Identify which cell holds the provided text, then report its [x, y] central coordinate. 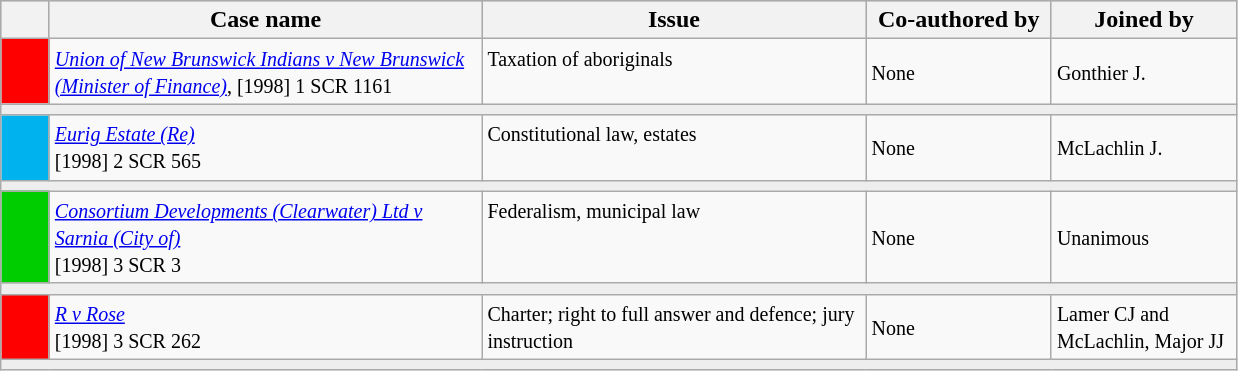
Joined by [1144, 20]
Taxation of aboriginals [674, 72]
Unanimous [1144, 237]
Consortium Developments (Clearwater) Ltd v Sarnia (City of) [1998] 3 SCR 3 [266, 237]
Case name [266, 20]
Constitutional law, estates [674, 148]
McLachlin J. [1144, 148]
Gonthier J. [1144, 72]
Federalism, municipal law [674, 237]
Eurig Estate (Re) [1998] 2 SCR 565 [266, 148]
Lamer CJ and McLachlin, Major JJ [1144, 326]
Co-authored by [958, 20]
R v Rose [1998] 3 SCR 262 [266, 326]
Union of New Brunswick Indians v New Brunswick (Minister of Finance), [1998] 1 SCR 1161 [266, 72]
Charter; right to full answer and defence; jury instruction [674, 326]
Issue [674, 20]
